Determine the [x, y] coordinate at the center of the cell enclosing the given text.  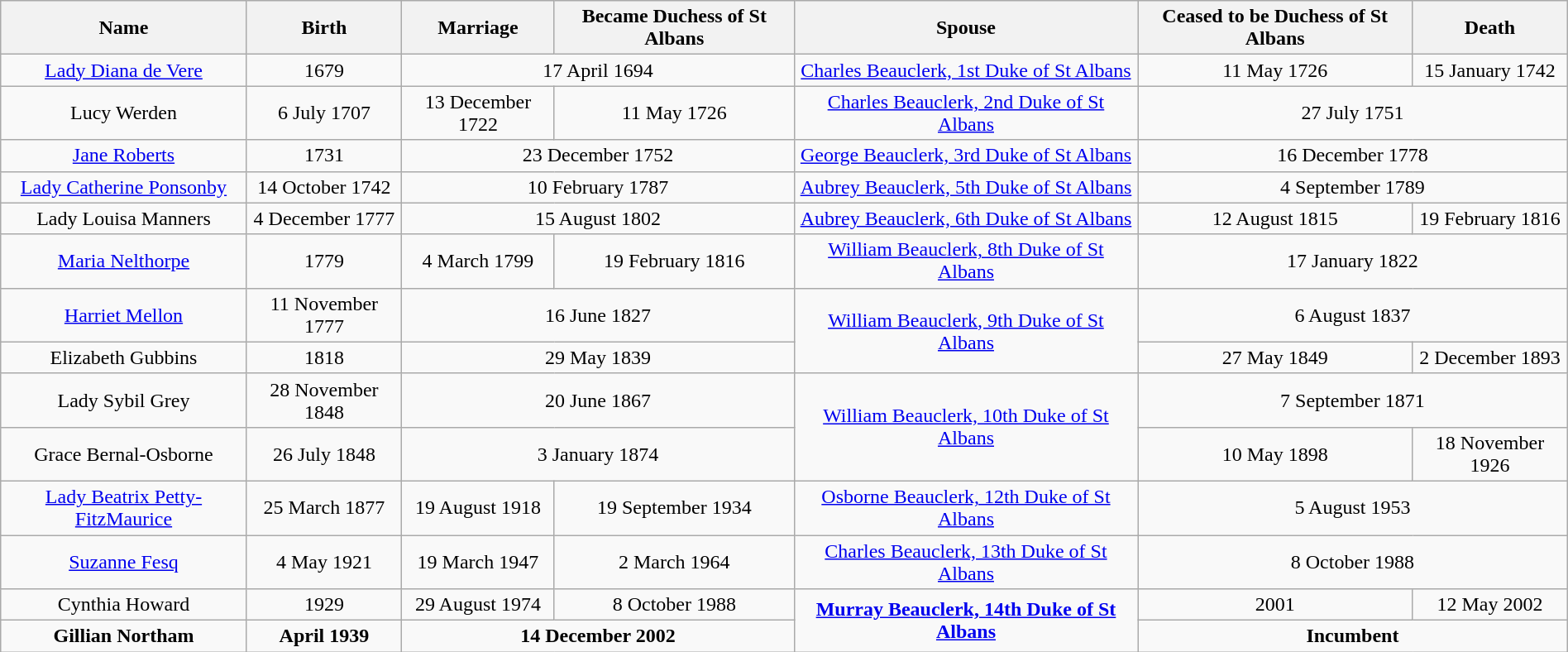
6 August 1837 [1353, 314]
17 January 1822 [1353, 261]
1818 [324, 357]
17 April 1694 [599, 70]
1731 [324, 156]
Became Duchess of St Albans [674, 28]
26 July 1848 [324, 453]
Jane Roberts [124, 156]
7 September 1871 [1353, 400]
Aubrey Beauclerk, 6th Duke of St Albans [966, 218]
William Beauclerk, 8th Duke of St Albans [966, 261]
10 May 1898 [1275, 453]
5 August 1953 [1353, 508]
William Beauclerk, 10th Duke of St Albans [966, 427]
George Beauclerk, 3rd Duke of St Albans [966, 156]
Lady Catherine Ponsonby [124, 187]
Maria Nelthorpe [124, 261]
Murray Beauclerk, 14th Duke of St Albans [966, 621]
Ceased to be Duchess of St Albans [1275, 28]
William Beauclerk, 9th Duke of St Albans [966, 331]
27 May 1849 [1275, 357]
4 September 1789 [1353, 187]
25 March 1877 [324, 508]
4 May 1921 [324, 561]
19 August 1918 [478, 508]
Suzanne Fesq [124, 561]
3 January 1874 [599, 453]
19 March 1947 [478, 561]
10 February 1787 [599, 187]
27 July 1751 [1353, 113]
Incumbent [1353, 636]
12 August 1815 [1275, 218]
Aubrey Beauclerk, 5th Duke of St Albans [966, 187]
Lady Beatrix Petty-FitzMaurice [124, 508]
29 August 1974 [478, 605]
6 July 1707 [324, 113]
28 November 1848 [324, 400]
Charles Beauclerk, 13th Duke of St Albans [966, 561]
29 May 1839 [599, 357]
Lady Louisa Manners [124, 218]
Lucy Werden [124, 113]
2 March 1964 [674, 561]
14 December 2002 [599, 636]
1679 [324, 70]
Name [124, 28]
12 May 2002 [1490, 605]
Marriage [478, 28]
15 August 1802 [599, 218]
Osborne Beauclerk, 12th Duke of St Albans [966, 508]
Harriet Mellon [124, 314]
18 November 1926 [1490, 453]
1929 [324, 605]
Cynthia Howard [124, 605]
Charles Beauclerk, 2nd Duke of St Albans [966, 113]
Lady Sybil Grey [124, 400]
1779 [324, 261]
Gillian Northam [124, 636]
13 December 1722 [478, 113]
19 September 1934 [674, 508]
4 March 1799 [478, 261]
Death [1490, 28]
Birth [324, 28]
14 October 1742 [324, 187]
Spouse [966, 28]
April 1939 [324, 636]
16 June 1827 [599, 314]
Elizabeth Gubbins [124, 357]
4 December 1777 [324, 218]
15 January 1742 [1490, 70]
Grace Bernal-Osborne [124, 453]
16 December 1778 [1353, 156]
Lady Diana de Vere [124, 70]
2 December 1893 [1490, 357]
23 December 1752 [599, 156]
Charles Beauclerk, 1st Duke of St Albans [966, 70]
11 November 1777 [324, 314]
2001 [1275, 605]
20 June 1867 [599, 400]
